Identify which cell holds the provided text, then report its [X, Y] central coordinate. 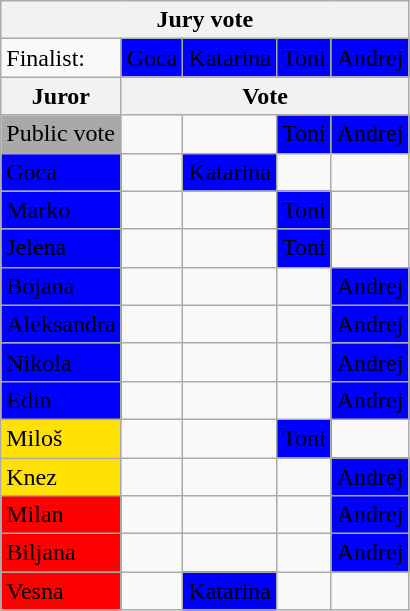
Aleksandra [61, 324]
Vote [265, 96]
Jelena [61, 248]
Finalist: [61, 58]
Bojana [61, 286]
Marko [61, 210]
Public vote [61, 134]
Nikola [61, 362]
Edin [61, 400]
Biljana [61, 553]
Knez [61, 477]
Miloš [61, 438]
Juror [61, 96]
Vesna [61, 591]
Milan [61, 515]
Jury vote [205, 20]
